Determine the [X, Y] coordinate at the center of the cell enclosing the given text.  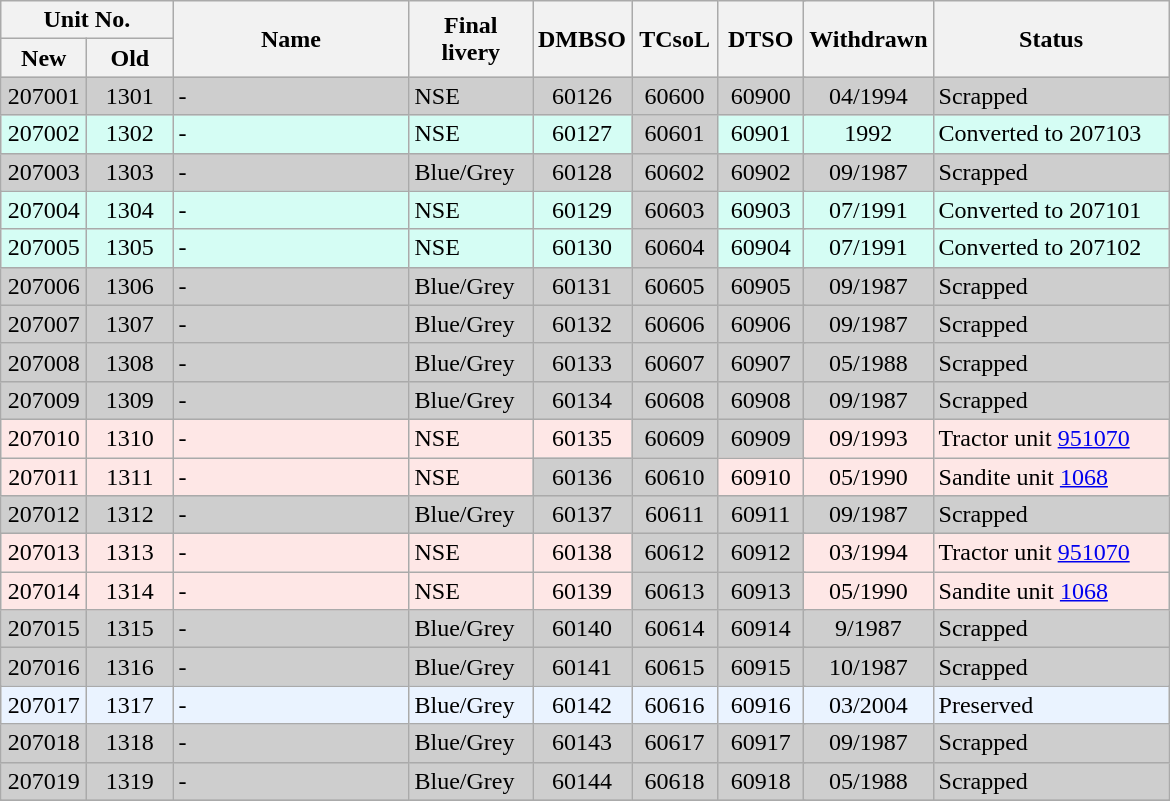
60603 [675, 210]
60140 [582, 629]
03/2004 [868, 705]
1315 [130, 629]
1314 [130, 591]
207003 [44, 172]
207008 [44, 362]
207019 [44, 781]
207011 [44, 477]
207001 [44, 96]
60133 [582, 362]
207012 [44, 515]
1302 [130, 134]
Final livery [471, 39]
60900 [761, 96]
60907 [761, 362]
60902 [761, 172]
1319 [130, 781]
60613 [675, 591]
Unit No. [87, 20]
New [44, 58]
60912 [761, 553]
60137 [582, 515]
DTSO [761, 39]
1307 [130, 324]
60909 [761, 438]
1301 [130, 96]
60142 [582, 705]
60601 [675, 134]
1305 [130, 248]
60616 [675, 705]
60617 [675, 743]
207014 [44, 591]
1309 [130, 400]
60604 [675, 248]
60915 [761, 667]
60605 [675, 286]
Old [130, 58]
9/1987 [868, 629]
60135 [582, 438]
1313 [130, 553]
60131 [582, 286]
1310 [130, 438]
09/1993 [868, 438]
60127 [582, 134]
60910 [761, 477]
Converted to 207102 [1051, 248]
60918 [761, 781]
1312 [130, 515]
1303 [130, 172]
207017 [44, 705]
60917 [761, 743]
Preserved [1051, 705]
60130 [582, 248]
207018 [44, 743]
207016 [44, 667]
60608 [675, 400]
60913 [761, 591]
207007 [44, 324]
207005 [44, 248]
60904 [761, 248]
Converted to 207103 [1051, 134]
60618 [675, 781]
207009 [44, 400]
TCsoL [675, 39]
04/1994 [868, 96]
60606 [675, 324]
60144 [582, 781]
60903 [761, 210]
60141 [582, 667]
Status [1051, 39]
1317 [130, 705]
Name [291, 39]
60916 [761, 705]
207015 [44, 629]
1311 [130, 477]
10/1987 [868, 667]
60126 [582, 96]
207013 [44, 553]
1316 [130, 667]
60602 [675, 172]
60129 [582, 210]
Withdrawn [868, 39]
60609 [675, 438]
1992 [868, 134]
207006 [44, 286]
60615 [675, 667]
DMBSO [582, 39]
207002 [44, 134]
60914 [761, 629]
1308 [130, 362]
60139 [582, 591]
60908 [761, 400]
60611 [675, 515]
60610 [675, 477]
60134 [582, 400]
60614 [675, 629]
207010 [44, 438]
60607 [675, 362]
60905 [761, 286]
1304 [130, 210]
1306 [130, 286]
60600 [675, 96]
Converted to 207101 [1051, 210]
60138 [582, 553]
60906 [761, 324]
60901 [761, 134]
60911 [761, 515]
03/1994 [868, 553]
60136 [582, 477]
60132 [582, 324]
1318 [130, 743]
60143 [582, 743]
60128 [582, 172]
60612 [675, 553]
207004 [44, 210]
